Search for the cell housing the specified text and yield its (X, Y) center coordinate. 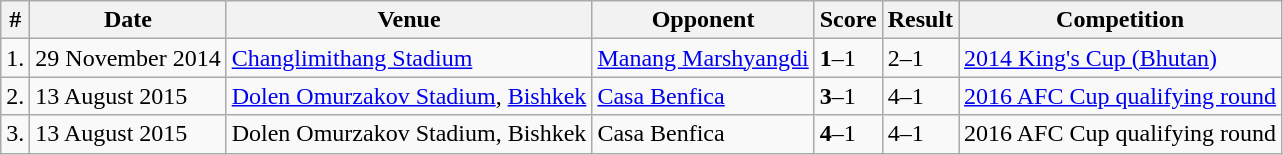
2. (16, 96)
Date (128, 20)
2–1 (920, 58)
Opponent (703, 20)
# (16, 20)
Changlimithang Stadium (409, 58)
29 November 2014 (128, 58)
Competition (1120, 20)
Venue (409, 20)
Manang Marshyangdi (703, 58)
3. (16, 134)
1–1 (848, 58)
Score (848, 20)
3–1 (848, 96)
2014 King's Cup (Bhutan) (1120, 58)
1. (16, 58)
Result (920, 20)
